Extract the [X, Y] coordinate from the center of the cell holding the provided text.  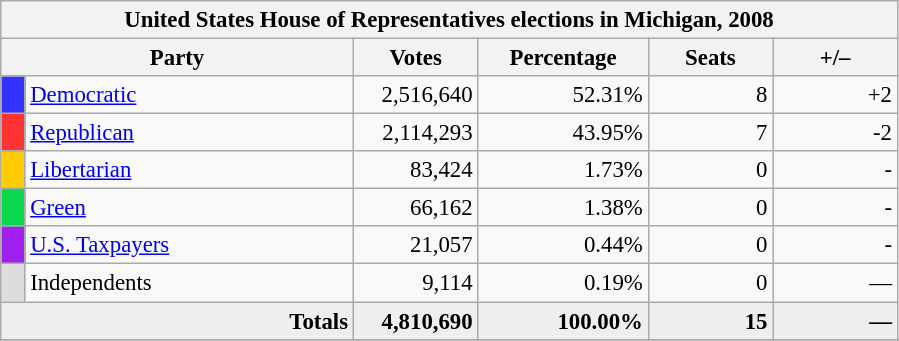
1.73% [563, 170]
8 [710, 95]
Green [189, 208]
83,424 [416, 170]
15 [710, 321]
21,057 [416, 245]
United States House of Representatives elections in Michigan, 2008 [450, 20]
U.S. Taxpayers [189, 245]
9,114 [416, 283]
Seats [710, 58]
2,114,293 [416, 133]
Independents [189, 283]
66,162 [416, 208]
Percentage [563, 58]
43.95% [563, 133]
100.00% [563, 321]
+2 [836, 95]
Totals [178, 321]
-2 [836, 133]
Republican [189, 133]
2,516,640 [416, 95]
Party [178, 58]
7 [710, 133]
Democratic [189, 95]
Votes [416, 58]
+/– [836, 58]
0.19% [563, 283]
52.31% [563, 95]
4,810,690 [416, 321]
Libertarian [189, 170]
1.38% [563, 208]
0.44% [563, 245]
